Scan for the cell matching the given text and deliver its [X, Y] coordinate at center. 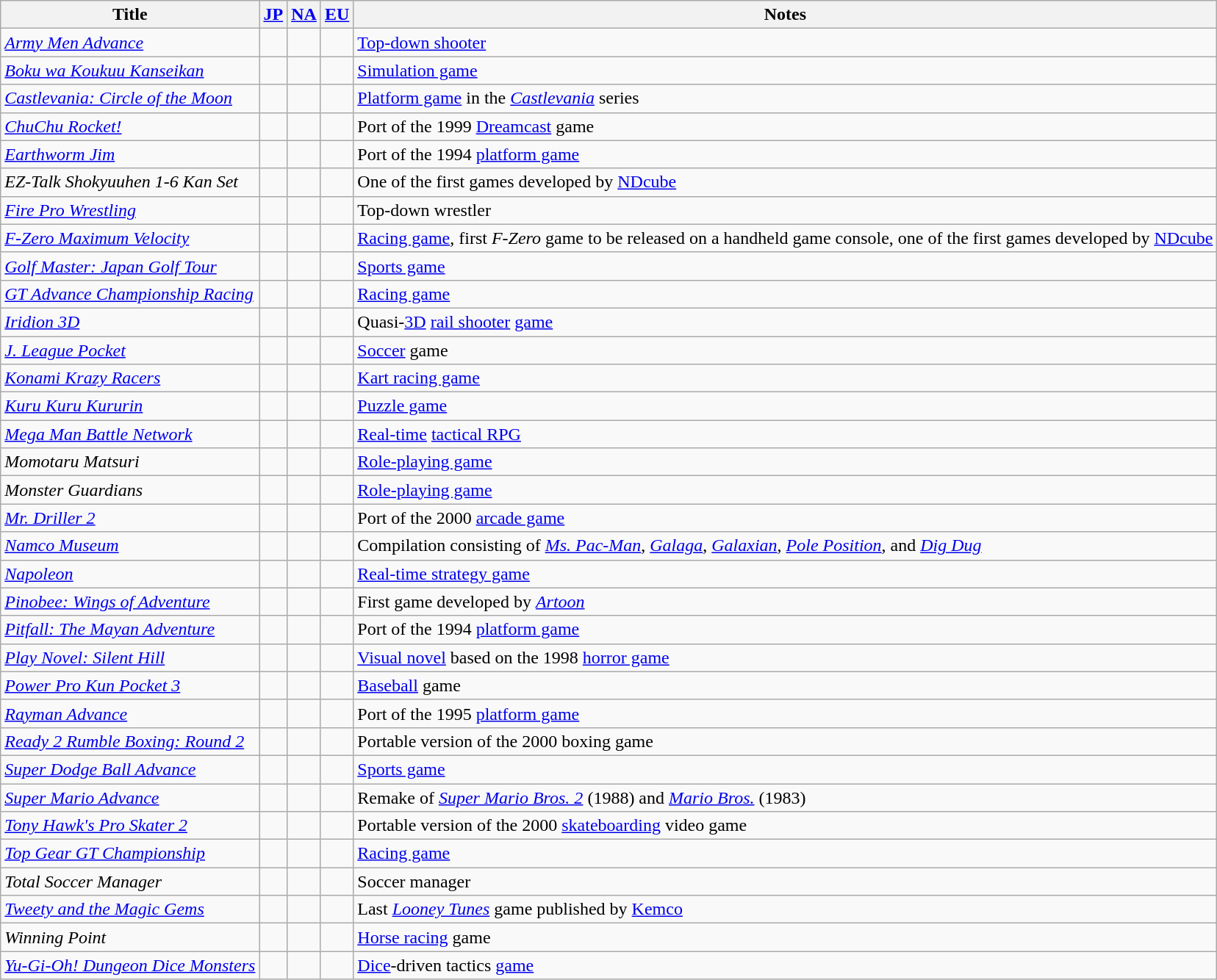
Fire Pro Wrestling [130, 210]
Real-time tactical RPG [785, 434]
Winning Point [130, 937]
Namco Museum [130, 546]
Mega Man Battle Network [130, 434]
Top Gear GT Championship [130, 854]
Super Dodge Ball Advance [130, 769]
Dice-driven tactics game [785, 965]
Boku wa Koukuu Kanseikan [130, 71]
Tweety and the Magic Gems [130, 909]
Horse racing game [785, 937]
Earthworm Jim [130, 154]
ChuChu Rocket! [130, 126]
Real-time strategy game [785, 574]
Portable version of the 2000 skateboarding video game [785, 826]
Compilation consisting of Ms. Pac-Man, Galaga, Galaxian, Pole Position, and Dig Dug [785, 546]
Portable version of the 2000 boxing game [785, 741]
GT Advance Championship Racing [130, 294]
Port of the 1995 platform game [785, 713]
Notes [785, 15]
Iridion 3D [130, 322]
Pinobee: Wings of Adventure [130, 602]
Top-down wrestler [785, 210]
Play Novel: Silent Hill [130, 657]
Castlevania: Circle of the Moon [130, 98]
Title [130, 15]
Konami Krazy Racers [130, 378]
F-Zero Maximum Velocity [130, 238]
Army Men Advance [130, 43]
Power Pro Kun Pocket 3 [130, 685]
Baseball game [785, 685]
Mr. Driller 2 [130, 518]
Kuru Kuru Kururin [130, 406]
One of the first games developed by NDcube [785, 182]
Momotaru Matsuri [130, 462]
Platform game in the Castlevania series [785, 98]
Golf Master: Japan Golf Tour [130, 266]
Quasi-3D rail shooter game [785, 322]
Rayman Advance [130, 713]
Pitfall: The Mayan Adventure [130, 630]
Port of the 1999 Dreamcast game [785, 126]
Yu-Gi-Oh! Dungeon Dice Monsters [130, 965]
Soccer manager [785, 882]
Ready 2 Rumble Boxing: Round 2 [130, 741]
JP [273, 15]
EU [337, 15]
Top-down shooter [785, 43]
NA [304, 15]
Port of the 2000 arcade game [785, 518]
Monster Guardians [130, 490]
Super Mario Advance [130, 797]
Kart racing game [785, 378]
Visual novel based on the 1998 horror game [785, 657]
Soccer game [785, 350]
Napoleon [130, 574]
Tony Hawk's Pro Skater 2 [130, 826]
First game developed by Artoon [785, 602]
Last Looney Tunes game published by Kemco [785, 909]
Simulation game [785, 71]
Racing game, first F-Zero game to be released on a handheld game console, one of the first games developed by NDcube [785, 238]
J. League Pocket [130, 350]
Total Soccer Manager [130, 882]
Puzzle game [785, 406]
Remake of Super Mario Bros. 2 (1988) and Mario Bros. (1983) [785, 797]
EZ-Talk Shokyuuhen 1-6 Kan Set [130, 182]
